Provide the [x, y] coordinate of the cell's center where the given text is located.  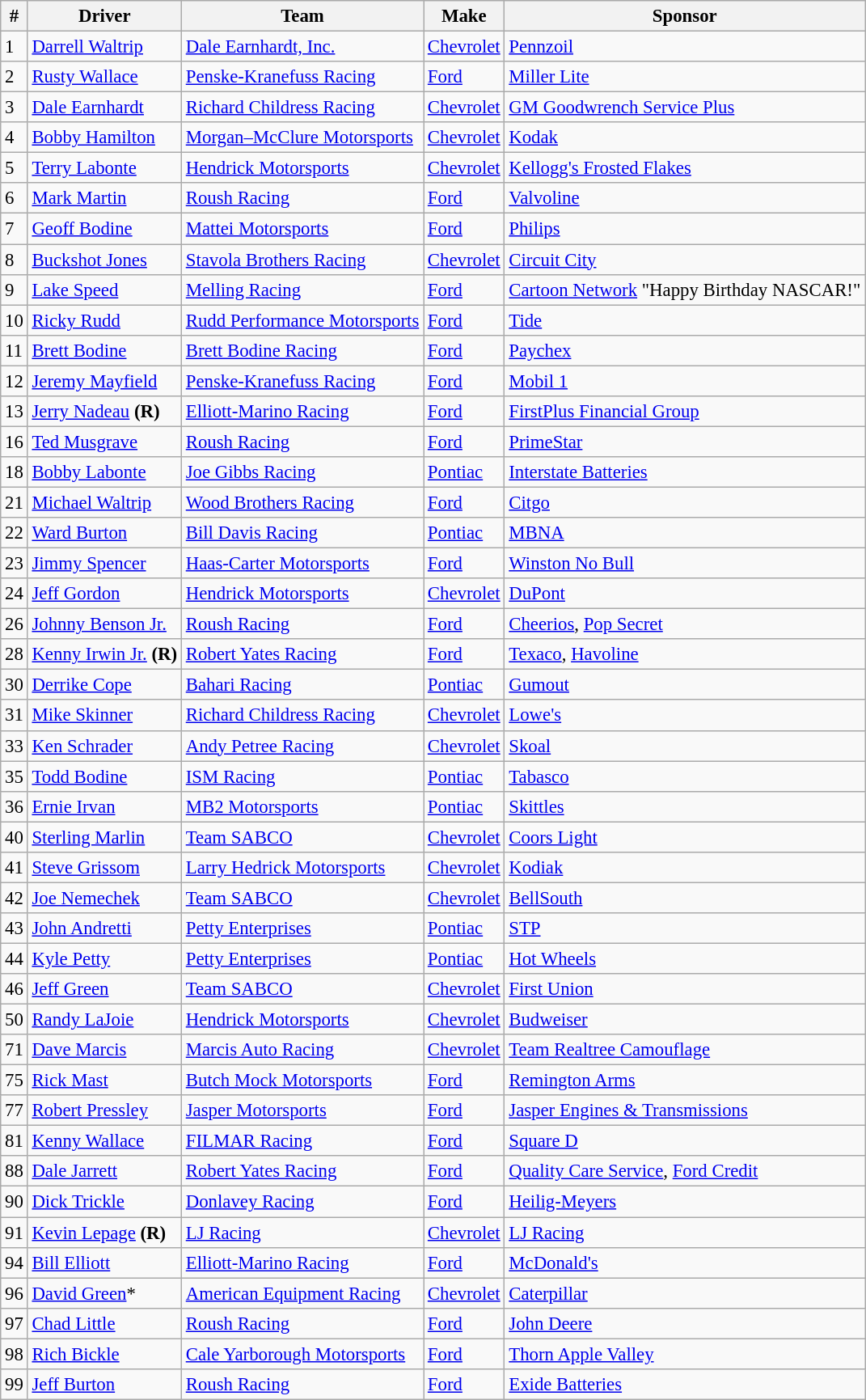
Pennzoil [685, 47]
McDonald's [685, 1263]
John Andretti [104, 928]
Dale Earnhardt [104, 108]
Mark Martin [104, 198]
Michael Waltrip [104, 502]
Kellogg's Frosted Flakes [685, 168]
Citgo [685, 502]
97 [15, 1323]
Skittles [685, 806]
Joe Gibbs Racing [302, 472]
24 [15, 594]
Kodiak [685, 868]
77 [15, 1110]
Donlavey Racing [302, 1202]
Cheerios, Pop Secret [685, 624]
Make [464, 16]
Todd Bodine [104, 776]
23 [15, 564]
DuPont [685, 594]
BellSouth [685, 898]
Larry Hedrick Motorsports [302, 868]
Ernie Irvan [104, 806]
Ken Schrader [104, 746]
John Deere [685, 1323]
Mobil 1 [685, 381]
Miller Lite [685, 77]
35 [15, 776]
8 [15, 260]
Square D [685, 1141]
Andy Petree Racing [302, 746]
Johnny Benson Jr. [104, 624]
2 [15, 77]
31 [15, 716]
Robert Pressley [104, 1110]
Driver [104, 16]
Rich Bickle [104, 1354]
91 [15, 1233]
ISM Racing [302, 776]
Texaco, Havoline [685, 654]
Bahari Racing [302, 685]
Bobby Hamilton [104, 137]
Tide [685, 320]
Buckshot Jones [104, 260]
Philips [685, 229]
Kenny Wallace [104, 1141]
# [15, 16]
Exide Batteries [685, 1385]
MB2 Motorsports [302, 806]
10 [15, 320]
Chad Little [104, 1323]
Dave Marcis [104, 1050]
5 [15, 168]
88 [15, 1172]
Thorn Apple Valley [685, 1354]
Dale Earnhardt, Inc. [302, 47]
FirstPlus Financial Group [685, 412]
75 [15, 1081]
Kyle Petty [104, 958]
36 [15, 806]
Lake Speed [104, 290]
16 [15, 442]
Gumout [685, 685]
46 [15, 989]
Bill Davis Racing [302, 533]
Morgan–McClure Motorsports [302, 137]
Skoal [685, 746]
Paychex [685, 350]
Kodak [685, 137]
Cartoon Network "Happy Birthday NASCAR!" [685, 290]
1 [15, 47]
7 [15, 229]
GM Goodwrench Service Plus [685, 108]
Kenny Irwin Jr. (R) [104, 654]
33 [15, 746]
Jasper Motorsports [302, 1110]
First Union [685, 989]
Team Realtree Camouflage [685, 1050]
Haas-Carter Motorsports [302, 564]
Sterling Marlin [104, 837]
Circuit City [685, 260]
42 [15, 898]
Caterpillar [685, 1293]
Randy LaJoie [104, 1020]
21 [15, 502]
Geoff Bodine [104, 229]
Rudd Performance Motorsports [302, 320]
26 [15, 624]
30 [15, 685]
Brett Bodine [104, 350]
Kevin Lepage (R) [104, 1233]
Butch Mock Motorsports [302, 1081]
99 [15, 1385]
Jasper Engines & Transmissions [685, 1110]
Bill Elliott [104, 1263]
Marcis Auto Racing [302, 1050]
Valvoline [685, 198]
Heilig-Meyers [685, 1202]
4 [15, 137]
Budweiser [685, 1020]
Ricky Rudd [104, 320]
Wood Brothers Racing [302, 502]
Tabasco [685, 776]
Mike Skinner [104, 716]
STP [685, 928]
Jeff Green [104, 989]
11 [15, 350]
Dale Jarrett [104, 1172]
Rusty Wallace [104, 77]
Lowe's [685, 716]
13 [15, 412]
FILMAR Racing [302, 1141]
98 [15, 1354]
Hot Wheels [685, 958]
Rick Mast [104, 1081]
22 [15, 533]
43 [15, 928]
Quality Care Service, Ford Credit [685, 1172]
Ted Musgrave [104, 442]
Derrike Cope [104, 685]
Bobby Labonte [104, 472]
Jeremy Mayfield [104, 381]
Jeff Burton [104, 1385]
Team [302, 16]
90 [15, 1202]
41 [15, 868]
28 [15, 654]
94 [15, 1263]
50 [15, 1020]
9 [15, 290]
Interstate Batteries [685, 472]
Dick Trickle [104, 1202]
44 [15, 958]
Melling Racing [302, 290]
Coors Light [685, 837]
71 [15, 1050]
Mattei Motorsports [302, 229]
MBNA [685, 533]
12 [15, 381]
American Equipment Racing [302, 1293]
81 [15, 1141]
Darrell Waltrip [104, 47]
David Green* [104, 1293]
Joe Nemechek [104, 898]
Jeff Gordon [104, 594]
Winston No Bull [685, 564]
6 [15, 198]
Sponsor [685, 16]
Remington Arms [685, 1081]
Steve Grissom [104, 868]
Ward Burton [104, 533]
Terry Labonte [104, 168]
96 [15, 1293]
Brett Bodine Racing [302, 350]
40 [15, 837]
Cale Yarborough Motorsports [302, 1354]
Stavola Brothers Racing [302, 260]
Jimmy Spencer [104, 564]
Jerry Nadeau (R) [104, 412]
3 [15, 108]
PrimeStar [685, 442]
18 [15, 472]
